Identify which cell holds the provided text, then report its (X, Y) central coordinate. 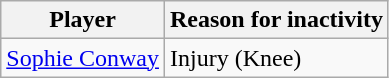
Player (83, 20)
Reason for inactivity (276, 20)
Injury (Knee) (276, 58)
Sophie Conway (83, 58)
